Return the [x, y] coordinate for the center point of the cell that contains the specified text.  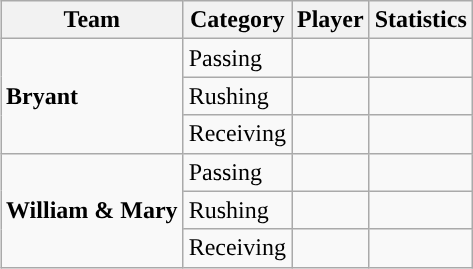
William & Mary [92, 210]
Category [237, 20]
Statistics [420, 20]
Player [331, 20]
Team [92, 20]
Bryant [92, 96]
